From the cell containing the given text, extract its center point as [x, y] coordinate. 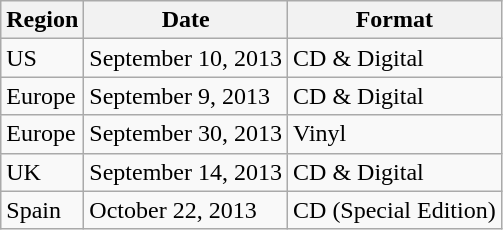
US [42, 58]
September 30, 2013 [186, 134]
UK [42, 172]
September 10, 2013 [186, 58]
Region [42, 20]
CD (Special Edition) [395, 210]
Date [186, 20]
October 22, 2013 [186, 210]
Vinyl [395, 134]
Spain [42, 210]
September 9, 2013 [186, 96]
September 14, 2013 [186, 172]
Format [395, 20]
